Return [x, y] of the center of cell containing provided text 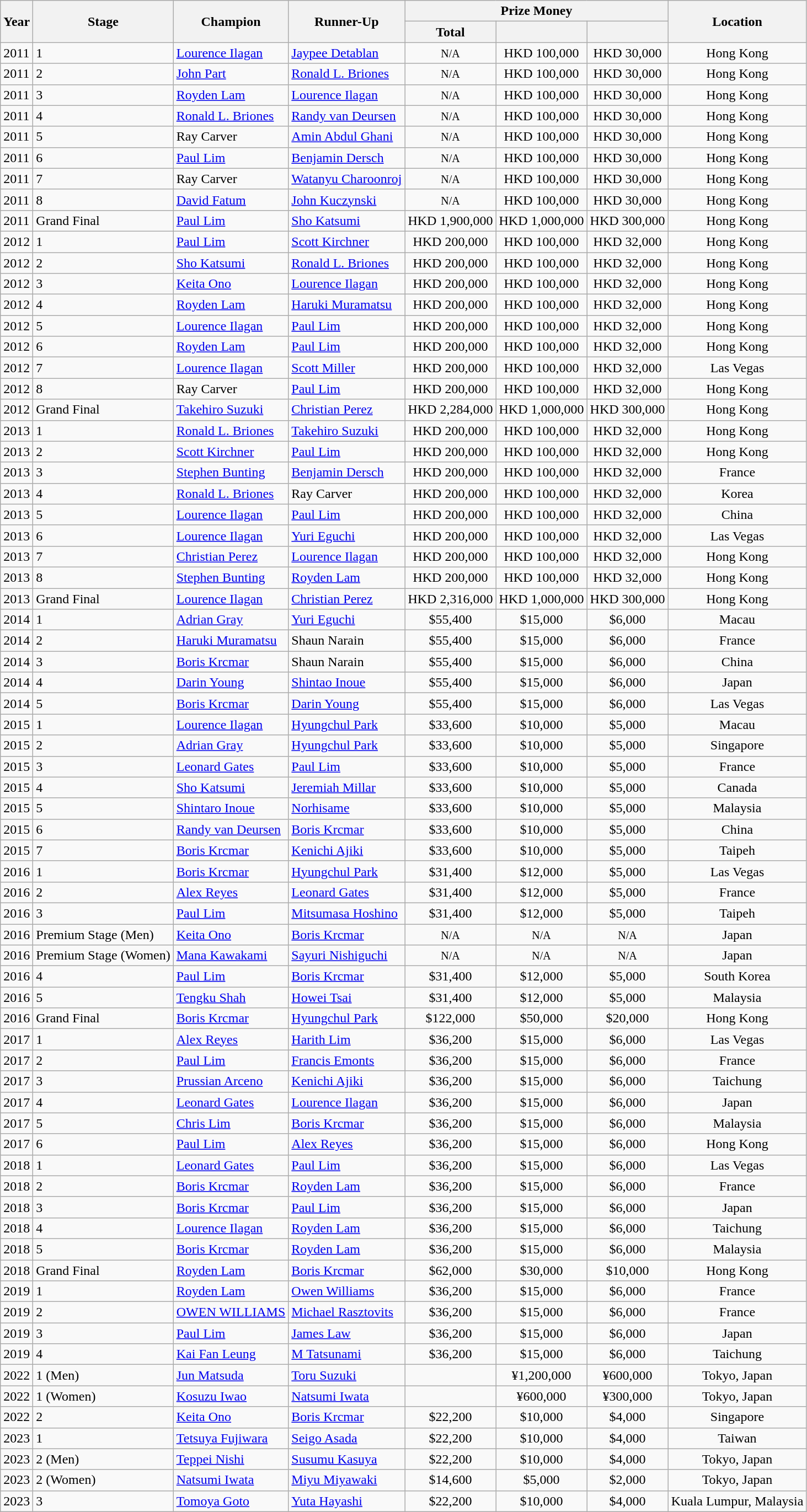
Korea [737, 494]
M Tatsunami [346, 1354]
Seigo Asada [346, 1438]
John Part [231, 74]
Prize Money [536, 11]
Owen Williams [346, 1291]
Kai Fan Leung [231, 1354]
Amin Abdul Ghani [346, 137]
Chris Lim [231, 1123]
Tomoya Goto [231, 1501]
Howei Tsai [346, 998]
$14,600 [450, 1480]
Tengku Shah [231, 998]
Tetsuya Fujiwara [231, 1438]
$30,000 [542, 1270]
Kosuzu Iwao [231, 1396]
Scott Miller [346, 368]
Toru Suzuki [346, 1375]
Canada [737, 787]
$62,000 [450, 1270]
Shintaro Inoue [231, 808]
Champion [231, 22]
Harith Lim [346, 1039]
Norhisame [346, 808]
Jun Matsuda [231, 1375]
Miyu Miyawaki [346, 1480]
¥300,000 [628, 1396]
South Korea [737, 977]
1 (Women) [103, 1396]
Kuala Lumpur, Malaysia [737, 1501]
John Kuczynski [346, 200]
Mitsumasa Hoshino [346, 913]
Premium Stage (Men) [103, 935]
2 (Women) [103, 1480]
Susumu Kasuya [346, 1459]
Mana Kawakami [231, 956]
Teppei Nishi [231, 1459]
Jeremiah Millar [346, 787]
$50,000 [542, 1018]
James Law [346, 1333]
¥1,200,000 [542, 1375]
Runner-Up [346, 22]
Jaypee Detablan [346, 53]
Total [450, 32]
Year [17, 22]
Location [737, 22]
OWEN WILLIAMS [231, 1312]
1 (Men) [103, 1375]
$2,000 [628, 1480]
$122,000 [450, 1018]
HKD 2,284,000 [450, 410]
Premium Stage (Women) [103, 956]
Sayuri Nishiguchi [346, 956]
Taiwan [737, 1438]
Prussian Arceno [231, 1081]
Watanyu Charoonroj [346, 179]
2 (Men) [103, 1459]
Michael Rasztovits [346, 1312]
David Fatum [231, 200]
Stage [103, 22]
HKD 2,316,000 [450, 598]
Shintao Inoue [346, 683]
$20,000 [628, 1018]
Francis Emonts [346, 1060]
HKD 1,900,000 [450, 221]
Yuta Hayashi [346, 1501]
